Locate the cell with the specified text and output its (X, Y) center coordinate. 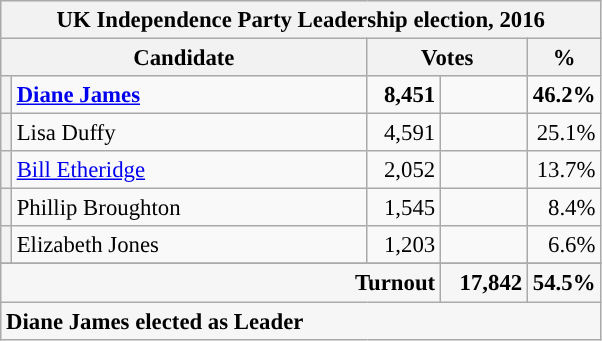
Diane James elected as Leader (301, 321)
Lisa Duffy (189, 133)
4,591 (404, 133)
Bill Etheridge (189, 170)
8.4% (564, 208)
2,052 (404, 170)
Candidate (184, 58)
25.1% (564, 133)
6.6% (564, 245)
46.2% (564, 95)
8,451 (404, 95)
Turnout (221, 283)
UK Independence Party Leadership election, 2016 (301, 20)
Diane James (189, 95)
54.5% (564, 283)
1,545 (404, 208)
% (564, 58)
Phillip Broughton (189, 208)
1,203 (404, 245)
17,842 (484, 283)
Votes (448, 58)
13.7% (564, 170)
Elizabeth Jones (189, 245)
